Scan for the cell matching the given text and deliver its (X, Y) coordinate at center. 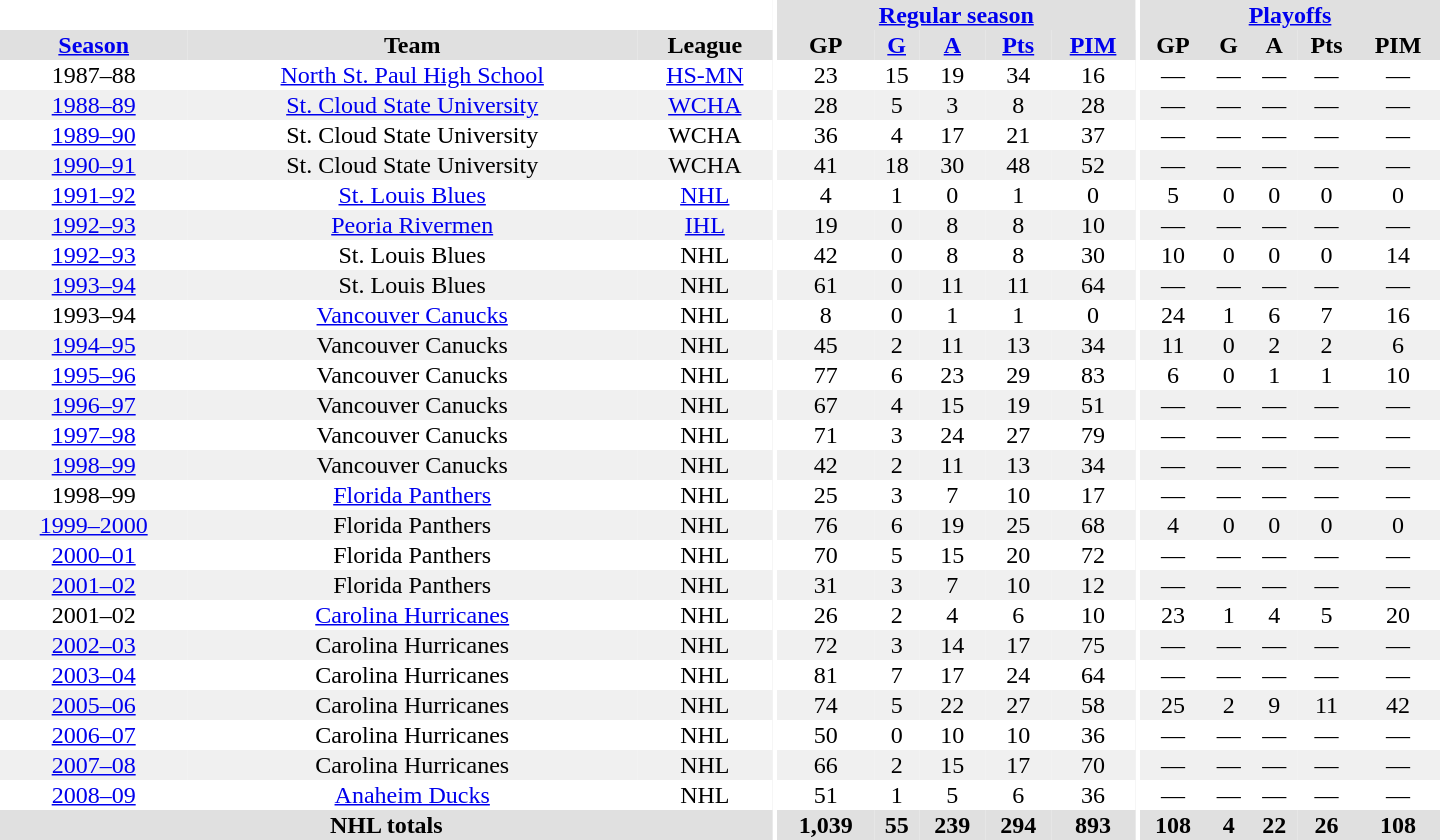
58 (1093, 705)
79 (1093, 435)
21 (1018, 135)
1996–97 (94, 405)
66 (826, 765)
45 (826, 345)
1989–90 (94, 135)
71 (826, 435)
League (705, 45)
NHL totals (386, 825)
2007–08 (94, 765)
50 (826, 735)
48 (1018, 165)
31 (826, 585)
1990–91 (94, 165)
18 (897, 165)
67 (826, 405)
Team (412, 45)
77 (826, 375)
2006–07 (94, 735)
37 (1093, 135)
2000–01 (94, 555)
9 (1274, 705)
1,039 (826, 825)
HS-MN (705, 75)
75 (1093, 645)
55 (897, 825)
1988–89 (94, 105)
12 (1093, 585)
83 (1093, 375)
2008–09 (94, 795)
52 (1093, 165)
81 (826, 675)
893 (1093, 825)
41 (826, 165)
1987–88 (94, 75)
1997–98 (94, 435)
2003–04 (94, 675)
1991–92 (94, 195)
Anaheim Ducks (412, 795)
29 (1018, 375)
IHL (705, 225)
76 (826, 525)
Season (94, 45)
1999–2000 (94, 525)
61 (826, 285)
1994–95 (94, 345)
Peoria Rivermen (412, 225)
Regular season (956, 15)
2002–03 (94, 645)
68 (1093, 525)
74 (826, 705)
North St. Paul High School (412, 75)
239 (952, 825)
1995–96 (94, 375)
294 (1018, 825)
Playoffs (1290, 15)
2005–06 (94, 705)
